Locate the cell with the specified text and output its (x, y) center coordinate. 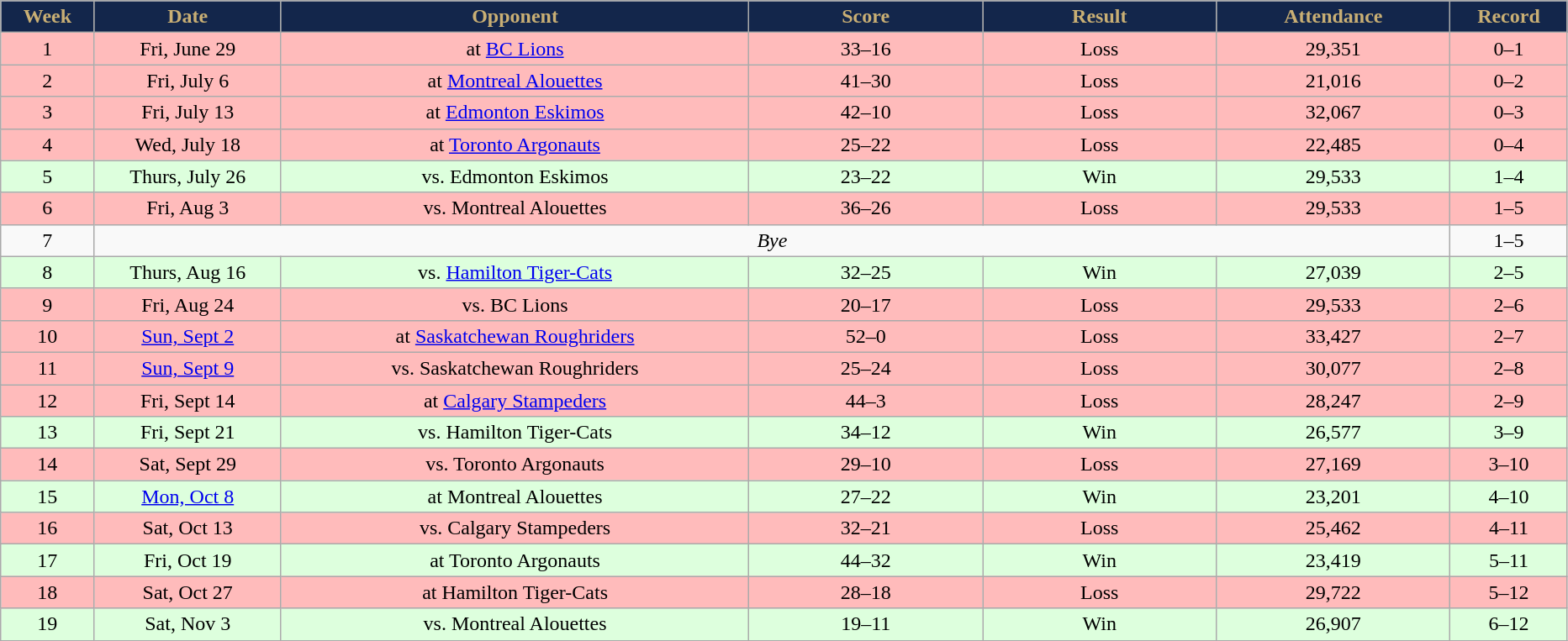
at Saskatchewan Roughriders (515, 336)
vs. Saskatchewan Roughriders (515, 368)
12 (47, 401)
25–22 (866, 144)
21,016 (1333, 81)
33–16 (866, 49)
Thurs, July 26 (187, 176)
7 (47, 240)
2 (47, 81)
18 (47, 592)
28,247 (1333, 401)
Fri, June 29 (187, 49)
0–4 (1508, 144)
14 (47, 465)
28–18 (866, 592)
27,039 (1333, 272)
20–17 (866, 304)
2–6 (1508, 304)
32–25 (866, 272)
1 (47, 49)
Bye (772, 240)
8 (47, 272)
Record (1508, 17)
vs. Edmonton Eskimos (515, 176)
32–21 (866, 528)
Fri, Oct 19 (187, 560)
0–1 (1508, 49)
44–3 (866, 401)
at Hamilton Tiger-Cats (515, 592)
23,419 (1333, 560)
22,485 (1333, 144)
Fri, July 6 (187, 81)
26,907 (1333, 624)
16 (47, 528)
19–11 (866, 624)
32,067 (1333, 113)
at Calgary Stampeders (515, 401)
Score (866, 17)
27,169 (1333, 465)
44–32 (866, 560)
41–30 (866, 81)
11 (47, 368)
9 (47, 304)
10 (47, 336)
6 (47, 208)
Fri, Aug 24 (187, 304)
17 (47, 560)
Sun, Sept 2 (187, 336)
Sat, Sept 29 (187, 465)
2–7 (1508, 336)
Wed, July 18 (187, 144)
36–26 (866, 208)
Fri, Sept 21 (187, 433)
Fri, July 13 (187, 113)
2–8 (1508, 368)
42–10 (866, 113)
29,351 (1333, 49)
at Edmonton Eskimos (515, 113)
3–9 (1508, 433)
15 (47, 497)
5–12 (1508, 592)
Fri, Sept 14 (187, 401)
Sun, Sept 9 (187, 368)
vs. Toronto Argonauts (515, 465)
3–10 (1508, 465)
Thurs, Aug 16 (187, 272)
25–24 (866, 368)
4–11 (1508, 528)
1–4 (1508, 176)
vs. Calgary Stampeders (515, 528)
34–12 (866, 433)
Week (47, 17)
23,201 (1333, 497)
26,577 (1333, 433)
5–11 (1508, 560)
30,077 (1333, 368)
52–0 (866, 336)
Sat, Oct 13 (187, 528)
Date (187, 17)
19 (47, 624)
vs. BC Lions (515, 304)
2–5 (1508, 272)
29,722 (1333, 592)
5 (47, 176)
Result (1100, 17)
6–12 (1508, 624)
13 (47, 433)
Attendance (1333, 17)
33,427 (1333, 336)
Sat, Nov 3 (187, 624)
Sat, Oct 27 (187, 592)
2–9 (1508, 401)
23–22 (866, 176)
0–2 (1508, 81)
29–10 (866, 465)
0–3 (1508, 113)
4 (47, 144)
25,462 (1333, 528)
4–10 (1508, 497)
Mon, Oct 8 (187, 497)
27–22 (866, 497)
at BC Lions (515, 49)
Fri, Aug 3 (187, 208)
3 (47, 113)
Opponent (515, 17)
